Return (x, y) of the center of cell containing provided text 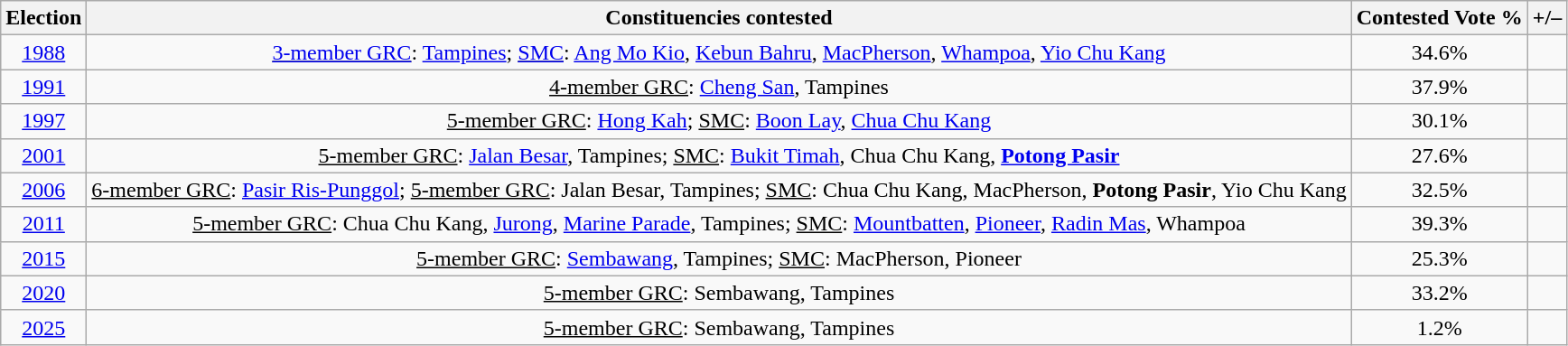
5-member GRC: Jalan Besar, Tampines; SMC: Bukit Timah, Chua Chu Kang, Potong Pasir (719, 155)
33.2% (1440, 293)
25.3% (1440, 258)
32.5% (1440, 190)
5-member GRC: Hong Kah; SMC: Boon Lay, Chua Chu Kang (719, 121)
1991 (43, 87)
2001 (43, 155)
39.3% (1440, 224)
37.9% (1440, 87)
4-member GRC: Cheng San, Tampines (719, 87)
Election (43, 18)
27.6% (1440, 155)
Contested Vote % (1440, 18)
2006 (43, 190)
1.2% (1440, 327)
5-member GRC: Sembawang, Tampines; SMC: MacPherson, Pioneer (719, 258)
Constituencies contested (719, 18)
5-member GRC: Chua Chu Kang, Jurong, Marine Parade, Tampines; SMC: Mountbatten, Pioneer, Radin Mas, Whampoa (719, 224)
1997 (43, 121)
30.1% (1440, 121)
2011 (43, 224)
+/– (1546, 18)
2015 (43, 258)
1988 (43, 52)
6-member GRC: Pasir Ris-Punggol; 5-member GRC: Jalan Besar, Tampines; SMC: Chua Chu Kang, MacPherson, Potong Pasir, Yio Chu Kang (719, 190)
34.6% (1440, 52)
2020 (43, 293)
2025 (43, 327)
3-member GRC: Tampines; SMC: Ang Mo Kio, Kebun Bahru, MacPherson, Whampoa, Yio Chu Kang (719, 52)
